Provide the [x, y] coordinate of the cell's center where the given text is located.  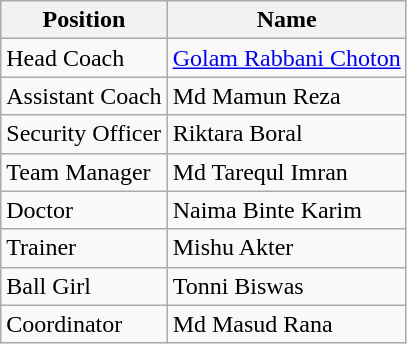
Doctor [84, 210]
Mishu Akter [286, 248]
Golam Rabbani Choton [286, 58]
Ball Girl [84, 286]
Naima Binte Karim [286, 210]
Md Masud Rana [286, 324]
Md Tarequl Imran [286, 172]
Md Mamun Reza [286, 96]
Name [286, 20]
Security Officer [84, 134]
Position [84, 20]
Trainer [84, 248]
Head Coach [84, 58]
Assistant Coach [84, 96]
Coordinator [84, 324]
Tonni Biswas [286, 286]
Riktara Boral [286, 134]
Team Manager [84, 172]
